Search for the cell housing the specified text and yield its [X, Y] center coordinate. 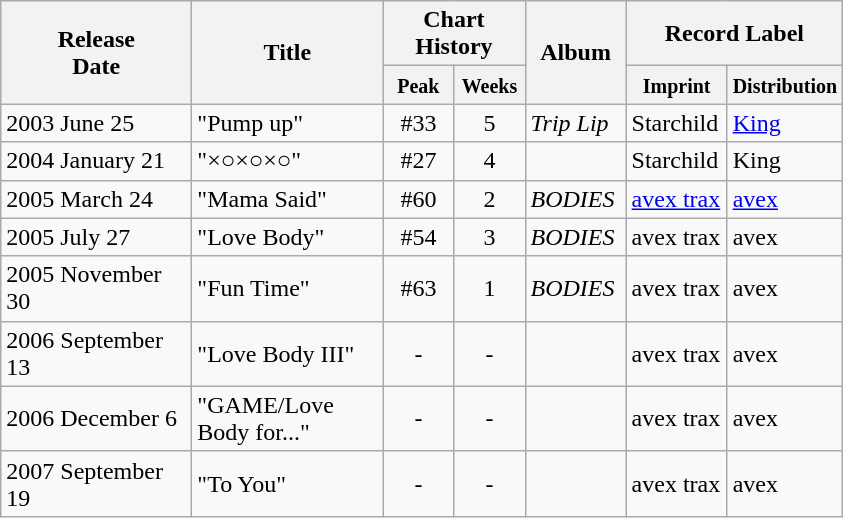
2003 June 25 [96, 123]
2005 March 24 [96, 199]
2005 July 27 [96, 237]
2006 September 13 [96, 354]
"GAME/Love Body for..." [288, 418]
Chart History [454, 34]
#60 [418, 199]
3 [490, 237]
"Fun Time" [288, 288]
"Love Body III" [288, 354]
#63 [418, 288]
Weeks [490, 85]
Album [576, 52]
2 [490, 199]
Trip Lip [576, 123]
"Mama Said" [288, 199]
2007 September 19 [96, 484]
4 [490, 161]
2004 January 21 [96, 161]
"To You" [288, 484]
Distribution [785, 85]
2006 December 6 [96, 418]
2005 November 30 [96, 288]
Imprint [676, 85]
#27 [418, 161]
Record Label [734, 34]
Title [288, 52]
5 [490, 123]
1 [490, 288]
"×○×○×○" [288, 161]
Peak [418, 85]
"Pump up" [288, 123]
#33 [418, 123]
"Love Body" [288, 237]
#54 [418, 237]
ReleaseDate [96, 52]
